Output the (X, Y) coordinate of the center of the cell containing the given text.  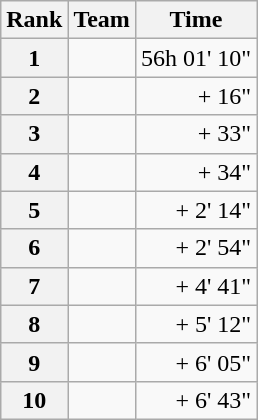
10 (34, 400)
4 (34, 172)
Rank (34, 20)
56h 01' 10" (196, 58)
9 (34, 362)
+ 6' 43" (196, 400)
+ 6' 05" (196, 362)
1 (34, 58)
+ 2' 14" (196, 210)
+ 33" (196, 134)
+ 34" (196, 172)
8 (34, 324)
3 (34, 134)
2 (34, 96)
6 (34, 248)
7 (34, 286)
Time (196, 20)
+ 2' 54" (196, 248)
Team (102, 20)
5 (34, 210)
+ 5' 12" (196, 324)
+ 16" (196, 96)
+ 4' 41" (196, 286)
